Detect which cell encompasses the target text, then output its (x, y) center coordinate. 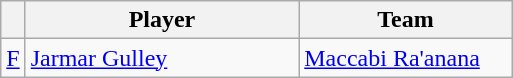
Maccabi Ra'anana (406, 58)
F (13, 58)
Team (406, 20)
Jarmar Gulley (162, 58)
Player (162, 20)
